Scan for the cell matching the given text and deliver its [X, Y] coordinate at center. 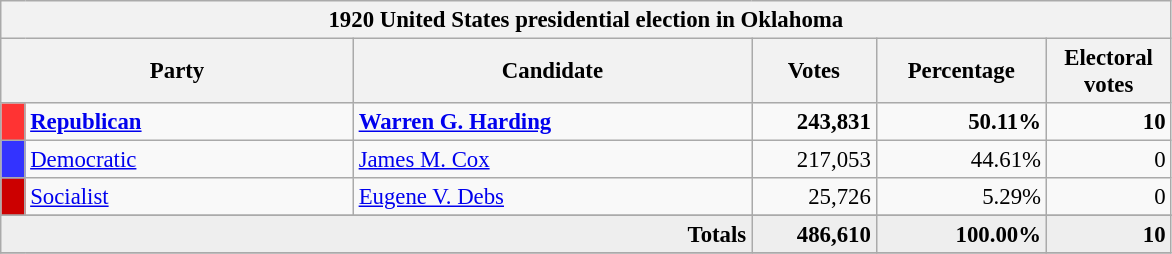
44.61% [961, 160]
Percentage [961, 72]
Republican [189, 122]
James M. Cox [552, 160]
243,831 [814, 122]
Votes [814, 72]
Party [178, 72]
486,610 [814, 235]
25,726 [814, 197]
Electoral votes [1108, 72]
Democratic [189, 160]
50.11% [961, 122]
1920 United States presidential election in Oklahoma [586, 20]
5.29% [961, 197]
Eugene V. Debs [552, 197]
Warren G. Harding [552, 122]
100.00% [961, 235]
217,053 [814, 160]
Totals [376, 235]
Candidate [552, 72]
Socialist [189, 197]
